For the text-containing cell, return its midpoint in (x, y) coordinate format. 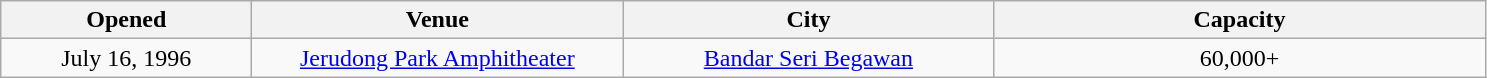
60,000+ (1240, 58)
Bandar Seri Begawan (808, 58)
City (808, 20)
Venue (438, 20)
July 16, 1996 (126, 58)
Capacity (1240, 20)
Jerudong Park Amphitheater (438, 58)
Opened (126, 20)
